Output the [x, y] coordinate of the center of the cell containing the given text.  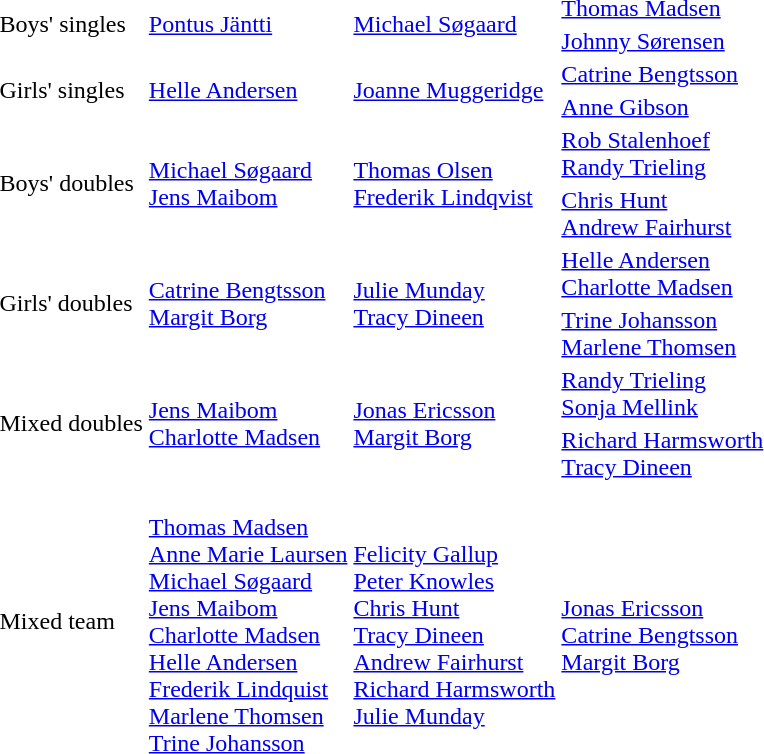
Thomas Olsen Frederik Lindqvist [454, 184]
Julie Munday Tracy Dineen [454, 304]
Michael Søgaard Jens Maibom [248, 184]
Catrine Bengtsson Margit Borg [248, 304]
Helle Andersen [248, 90]
Jens Maibom Charlotte Madsen [248, 424]
Joanne Muggeridge [454, 90]
Jonas Ericsson Margit Borg [454, 424]
